From the cell containing the given text, extract its center point as [x, y] coordinate. 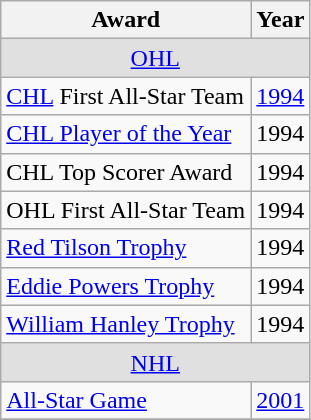
CHL First All-Star Team [126, 96]
Eddie Powers Trophy [126, 286]
William Hanley Trophy [126, 324]
CHL Player of the Year [126, 134]
All-Star Game [126, 400]
Red Tilson Trophy [126, 248]
Award [126, 20]
CHL Top Scorer Award [126, 172]
OHL [156, 58]
OHL First All-Star Team [126, 210]
Year [280, 20]
NHL [156, 362]
2001 [280, 400]
